Return the [x, y] coordinate for the center point of the cell that contains the specified text.  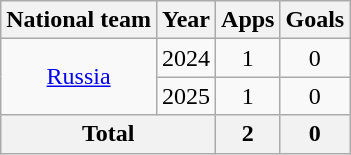
National team [79, 20]
Total [108, 134]
2025 [186, 96]
2 [248, 134]
Russia [79, 77]
2024 [186, 58]
Year [186, 20]
Goals [315, 20]
Apps [248, 20]
